Determine the (x, y) coordinate at the center of the cell enclosing the given text.  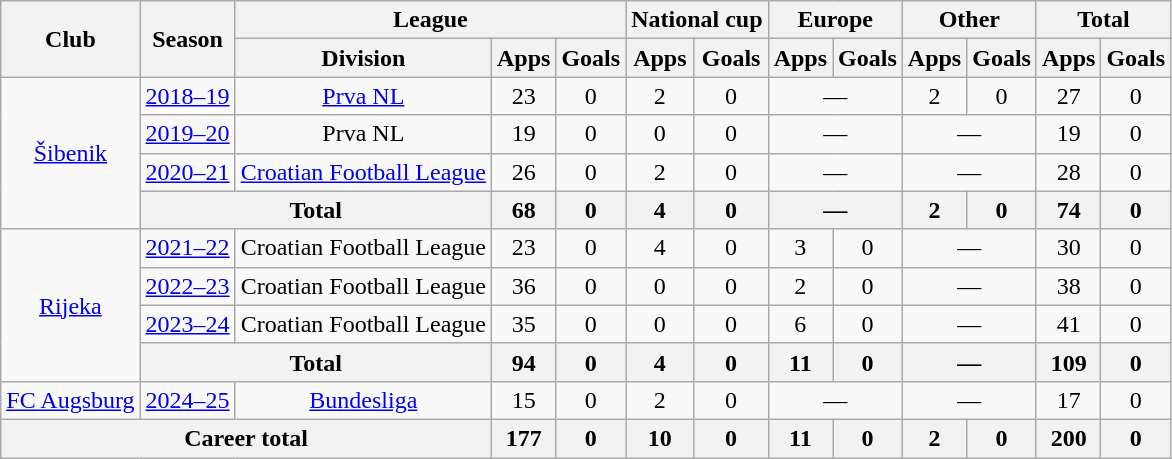
2022–23 (188, 286)
74 (1068, 210)
30 (1068, 248)
15 (523, 400)
Bundesliga (363, 400)
League (430, 20)
2024–25 (188, 400)
Šibenik (70, 153)
2020–21 (188, 172)
38 (1068, 286)
28 (1068, 172)
Club (70, 39)
27 (1068, 96)
200 (1068, 438)
2019–20 (188, 134)
94 (523, 362)
National cup (697, 20)
Division (363, 58)
2021–22 (188, 248)
FC Augsburg (70, 400)
109 (1068, 362)
10 (660, 438)
26 (523, 172)
68 (523, 210)
Other (969, 20)
2023–24 (188, 324)
Europe (835, 20)
36 (523, 286)
41 (1068, 324)
Rijeka (70, 305)
2018–19 (188, 96)
Career total (246, 438)
6 (800, 324)
35 (523, 324)
17 (1068, 400)
177 (523, 438)
Season (188, 39)
3 (800, 248)
